Capture the cell that displays the provided text and extract its (x, y) central coordinate. 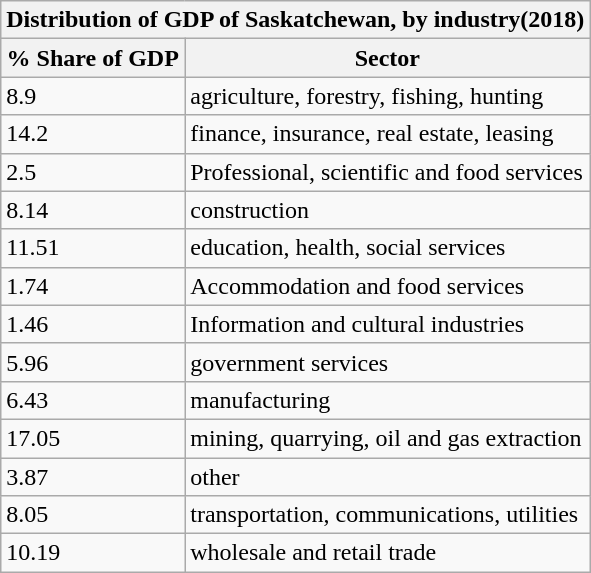
% Share of GDP (93, 58)
8.9 (93, 96)
10.19 (93, 553)
3.87 (93, 477)
manufacturing (388, 400)
Sector (388, 58)
construction (388, 210)
1.46 (93, 324)
6.43 (93, 400)
Distribution of GDP of Saskatchewan, by industry(2018) (296, 20)
government services (388, 362)
Information and cultural industries (388, 324)
wholesale and retail trade (388, 553)
transportation, communications, utilities (388, 515)
Accommodation and food services (388, 286)
11.51 (93, 248)
finance, insurance, real estate, leasing (388, 134)
14.2 (93, 134)
agriculture, forestry, fishing, hunting (388, 96)
17.05 (93, 438)
8.05 (93, 515)
mining, quarrying, oil and gas extraction (388, 438)
8.14 (93, 210)
Professional, scientific and food services (388, 172)
5.96 (93, 362)
1.74 (93, 286)
other (388, 477)
education, health, social services (388, 248)
2.5 (93, 172)
